Search for the cell housing the specified text and yield its (X, Y) center coordinate. 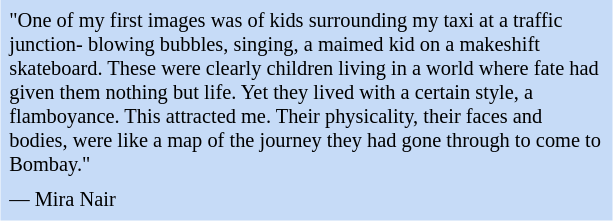
— Mira Nair (306, 200)
